For the text-containing cell, return its midpoint in (x, y) coordinate format. 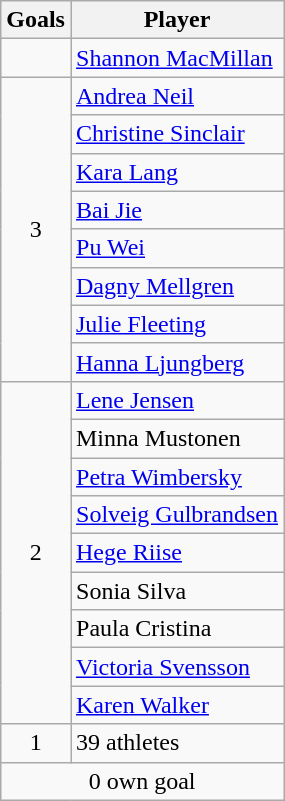
0 own goal (142, 781)
3 (36, 229)
Hanna Ljungberg (176, 362)
1 (36, 743)
Lene Jensen (176, 400)
39 athletes (176, 743)
Solveig Gulbrandsen (176, 515)
Shannon MacMillan (176, 58)
Sonia Silva (176, 591)
Dagny Mellgren (176, 286)
Kara Lang (176, 172)
Pu Wei (176, 248)
2 (36, 552)
Petra Wimbersky (176, 477)
Goals (36, 20)
Bai Jie (176, 210)
Julie Fleeting (176, 324)
Hege Riise (176, 553)
Christine Sinclair (176, 134)
Andrea Neil (176, 96)
Player (176, 20)
Minna Mustonen (176, 438)
Victoria Svensson (176, 667)
Karen Walker (176, 705)
Paula Cristina (176, 629)
